From the cell containing the given text, extract its center point as [X, Y] coordinate. 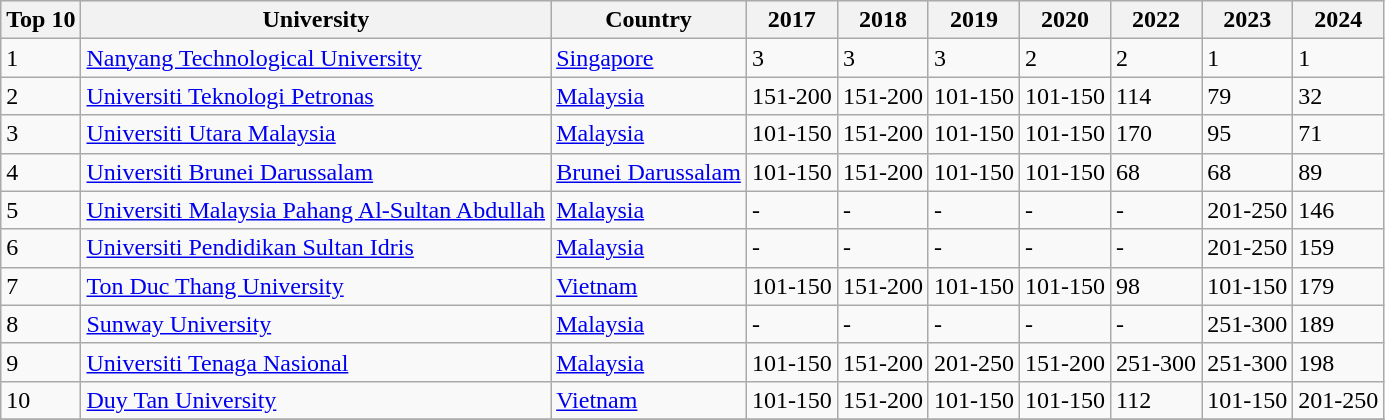
2017 [792, 20]
6 [41, 248]
95 [1248, 134]
189 [1338, 324]
8 [41, 324]
112 [1156, 400]
2018 [882, 20]
Universiti Pendidikan Sultan Idris [316, 248]
2020 [1066, 20]
170 [1156, 134]
5 [41, 210]
79 [1248, 96]
7 [41, 286]
32 [1338, 96]
159 [1338, 248]
Ton Duc Thang University [316, 286]
Universiti Malaysia Pahang Al-Sultan Abdullah [316, 210]
Universiti Brunei Darussalam [316, 172]
2024 [1338, 20]
89 [1338, 172]
2019 [974, 20]
146 [1338, 210]
198 [1338, 362]
114 [1156, 96]
Nanyang Technological University [316, 58]
179 [1338, 286]
Sunway University [316, 324]
University [316, 20]
Brunei Darussalam [649, 172]
9 [41, 362]
10 [41, 400]
Universiti Utara Malaysia [316, 134]
2023 [1248, 20]
2022 [1156, 20]
Universiti Teknologi Petronas [316, 96]
98 [1156, 286]
71 [1338, 134]
Top 10 [41, 20]
Universiti Tenaga Nasional [316, 362]
Country [649, 20]
Singapore [649, 58]
Duy Tan University [316, 400]
4 [41, 172]
